Provide the (x, y) coordinate of the cell's center where the given text is located.  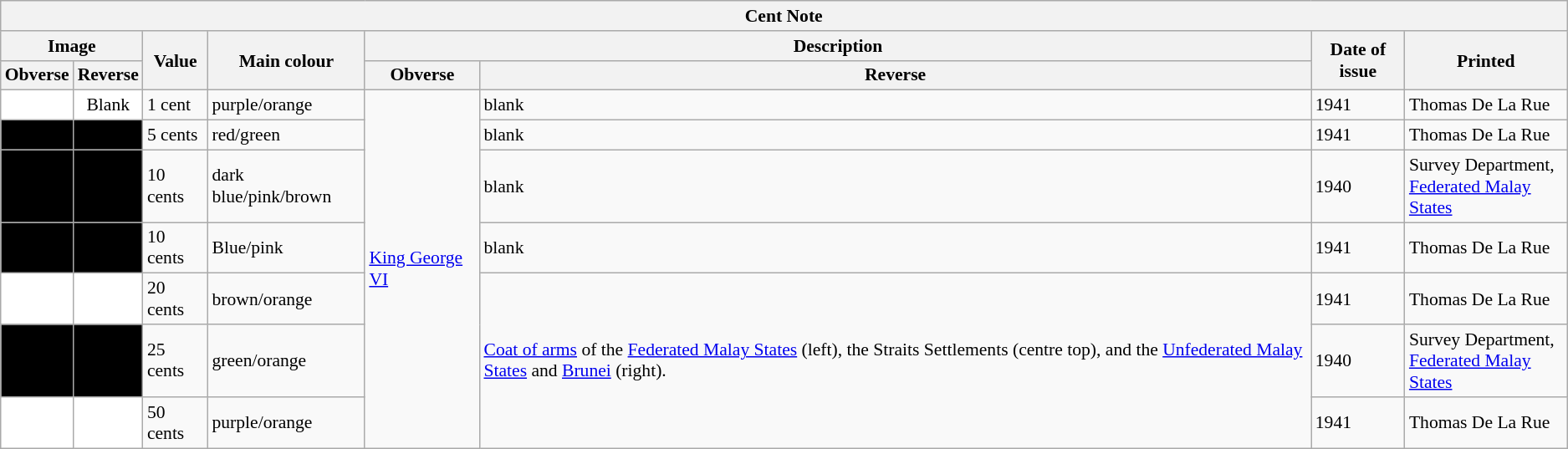
20 cents (176, 299)
5 cents (176, 135)
red/green (286, 135)
Blank (109, 105)
25 cents (176, 361)
1 cent (176, 105)
Coat of arms of the Federated Malay States (left), the Straits Settlements (centre top), and the Unfederated Malay States and Brunei (right). (895, 361)
Main colour (286, 60)
50 cents (176, 423)
King George VI (421, 269)
green/orange (286, 361)
brown/orange (286, 299)
dark blue/pink/brown (286, 186)
Description (838, 46)
Value (176, 60)
Image (72, 46)
Printed (1486, 60)
Date of issue (1358, 60)
Blue/pink (286, 247)
Cent Note (784, 16)
